Detect which cell encompasses the target text, then output its [x, y] center coordinate. 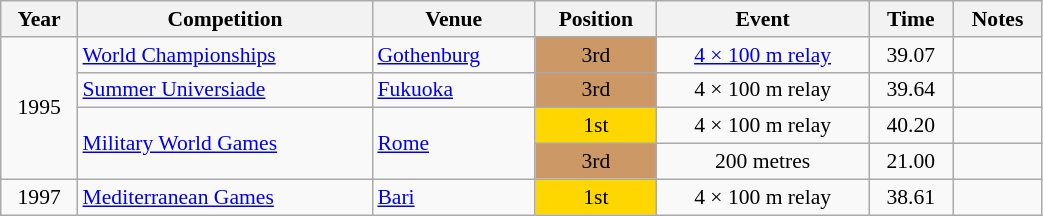
Position [596, 19]
Bari [454, 197]
1995 [40, 108]
Military World Games [226, 144]
1997 [40, 197]
39.07 [910, 55]
World Championships [226, 55]
200 metres [763, 162]
38.61 [910, 197]
Event [763, 19]
21.00 [910, 162]
Summer Universiade [226, 90]
Fukuoka [454, 90]
Gothenburg [454, 55]
Mediterranean Games [226, 197]
Time [910, 19]
Rome [454, 144]
40.20 [910, 126]
Year [40, 19]
39.64 [910, 90]
Competition [226, 19]
Venue [454, 19]
Notes [998, 19]
